From the cell containing the given text, extract its center point as (x, y) coordinate. 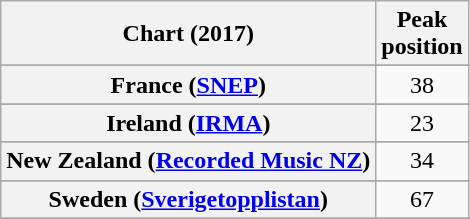
38 (422, 85)
67 (422, 199)
23 (422, 123)
Peak position (422, 34)
New Zealand (Recorded Music NZ) (188, 161)
Chart (2017) (188, 34)
Sweden (Sverigetopplistan) (188, 199)
France (SNEP) (188, 85)
Ireland (IRMA) (188, 123)
34 (422, 161)
